Capture the cell that displays the provided text and extract its (X, Y) central coordinate. 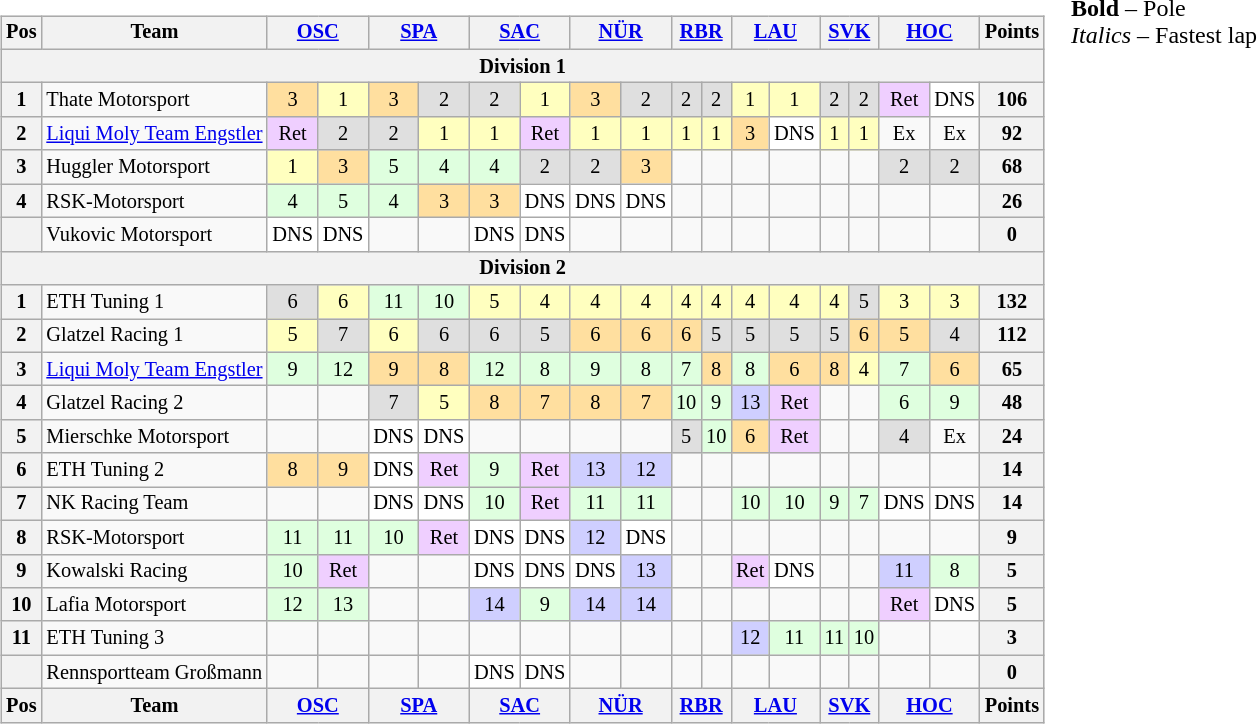
92 (1012, 134)
ETH Tuning 2 (154, 470)
Kowalski Racing (154, 571)
Vukovic Motorsport (154, 235)
Mierschke Motorsport (154, 437)
132 (1012, 302)
26 (1012, 201)
Lafia Motorsport (154, 605)
Glatzel Racing 2 (154, 403)
Huggler Motorsport (154, 167)
Rennsportteam Großmann (154, 672)
NK Racing Team (154, 504)
65 (1012, 369)
Division 2 (522, 268)
68 (1012, 167)
112 (1012, 336)
106 (1012, 100)
24 (1012, 437)
Division 1 (522, 66)
Thate Motorsport (154, 100)
48 (1012, 403)
ETH Tuning 3 (154, 638)
ETH Tuning 1 (154, 302)
Glatzel Racing 1 (154, 336)
